Scan for the cell matching the given text and deliver its [x, y] coordinate at center. 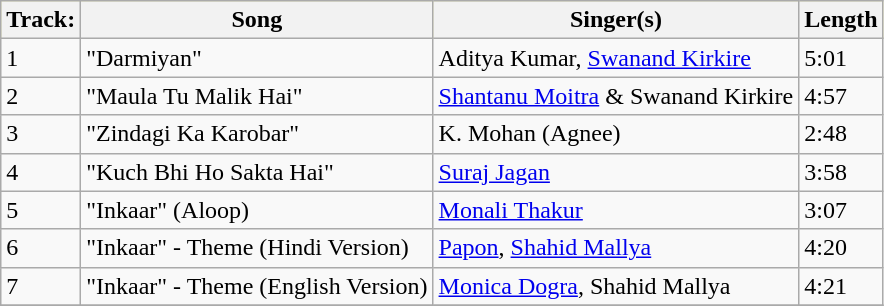
3:58 [841, 172]
"Zindagi Ka Karobar" [257, 134]
"Kuch Bhi Ho Sakta Hai" [257, 172]
"Maula Tu Malik Hai" [257, 96]
6 [41, 248]
Song [257, 20]
1 [41, 58]
Monica Dogra, Shahid Mallya [616, 286]
Track: [41, 20]
Suraj Jagan [616, 172]
4:57 [841, 96]
Shantanu Moitra & Swanand Kirkire [616, 96]
Aditya Kumar, Swanand Kirkire [616, 58]
7 [41, 286]
Singer(s) [616, 20]
5 [41, 210]
K. Mohan (Agnee) [616, 134]
Length [841, 20]
4:21 [841, 286]
3 [41, 134]
4:20 [841, 248]
2:48 [841, 134]
"Inkaar" - Theme (Hindi Version) [257, 248]
Papon, Shahid Mallya [616, 248]
Monali Thakur [616, 210]
"Inkaar" (Aloop) [257, 210]
5:01 [841, 58]
4 [41, 172]
3:07 [841, 210]
"Darmiyan" [257, 58]
2 [41, 96]
"Inkaar" - Theme (English Version) [257, 286]
